Provide the (X, Y) coordinate of the cell's center where the given text is located.  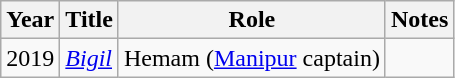
Hemam (Manipur captain) (252, 58)
Bigil (90, 58)
Role (252, 20)
Title (90, 20)
2019 (30, 58)
Year (30, 20)
Notes (419, 20)
